Extract the (x, y) coordinate from the center of the cell holding the provided text.  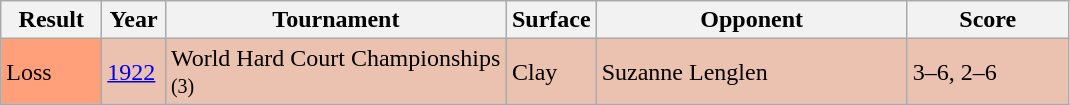
Score (988, 20)
Surface (551, 20)
Tournament (336, 20)
Clay (551, 72)
Result (52, 20)
World Hard Court Championships (3) (336, 72)
3–6, 2–6 (988, 72)
1922 (134, 72)
Loss (52, 72)
Opponent (752, 20)
Year (134, 20)
Suzanne Lenglen (752, 72)
